Output the (X, Y) coordinate of the center of the cell containing the given text.  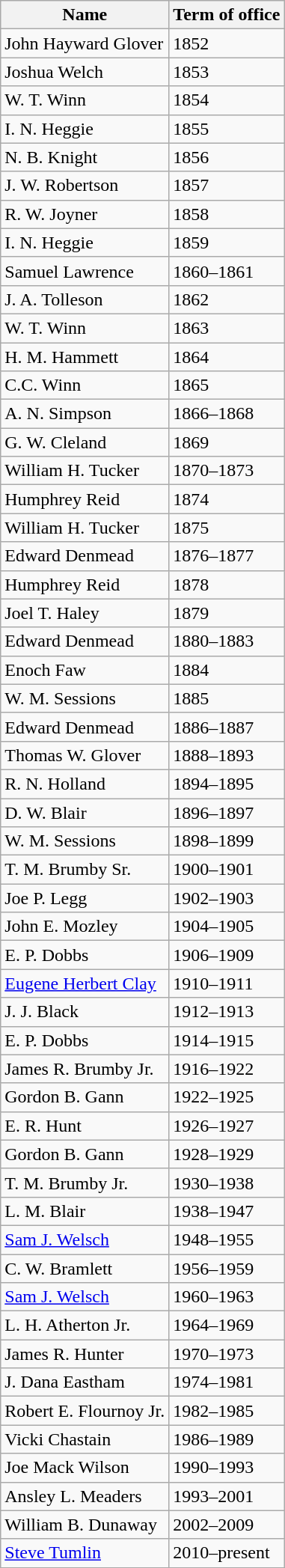
1880–1883 (227, 641)
1865 (227, 385)
H. M. Hammett (85, 357)
1930–1938 (227, 1183)
1852 (227, 43)
1960–1963 (227, 1297)
1885 (227, 698)
C.C. Winn (85, 385)
Name (85, 15)
1886–1887 (227, 727)
1875 (227, 528)
1902–1903 (227, 898)
Ansley L. Meaders (85, 1496)
1879 (227, 613)
Samuel Lawrence (85, 271)
John E. Mozley (85, 927)
G. W. Cleland (85, 442)
Steve Tumlin (85, 1553)
1948–1955 (227, 1239)
J. W. Robertson (85, 186)
E. R. Hunt (85, 1126)
1910–1911 (227, 983)
1856 (227, 157)
1904–1905 (227, 927)
1884 (227, 670)
1888–1893 (227, 755)
1870–1873 (227, 471)
1878 (227, 585)
1982–1985 (227, 1411)
T. M. Brumby Sr. (85, 870)
L. M. Blair (85, 1211)
1860–1861 (227, 271)
N. B. Knight (85, 157)
Eugene Herbert Clay (85, 983)
Robert E. Flournoy Jr. (85, 1411)
1938–1947 (227, 1211)
R. N. Holland (85, 784)
J. A. Tolleson (85, 299)
1922–1925 (227, 1097)
1970–1973 (227, 1354)
James R. Hunter (85, 1354)
J. Dana Eastham (85, 1382)
Term of office (227, 15)
1986–1989 (227, 1439)
1906–1909 (227, 955)
1876–1877 (227, 556)
1898–1899 (227, 841)
1974–1981 (227, 1382)
C. W. Bramlett (85, 1269)
1869 (227, 442)
Enoch Faw (85, 670)
A. N. Simpson (85, 414)
L. H. Atherton Jr. (85, 1326)
1855 (227, 129)
1859 (227, 242)
1866–1868 (227, 414)
Joshua Welch (85, 72)
William B. Dunaway (85, 1525)
John Hayward Glover (85, 43)
R. W. Joyner (85, 214)
1928–1929 (227, 1154)
1864 (227, 357)
1862 (227, 299)
2002–2009 (227, 1525)
Joe P. Legg (85, 898)
D. W. Blair (85, 812)
J. J. Black (85, 1012)
1914–1915 (227, 1040)
1857 (227, 186)
1853 (227, 72)
1896–1897 (227, 812)
1964–1969 (227, 1326)
Thomas W. Glover (85, 755)
James R. Brumby Jr. (85, 1069)
Joe Mack Wilson (85, 1468)
1894–1895 (227, 784)
1858 (227, 214)
Vicki Chastain (85, 1439)
1912–1913 (227, 1012)
Joel T. Haley (85, 613)
1874 (227, 499)
1926–1927 (227, 1126)
1900–1901 (227, 870)
2010–present (227, 1553)
1916–1922 (227, 1069)
1854 (227, 100)
1956–1959 (227, 1269)
1863 (227, 328)
1993–2001 (227, 1496)
T. M. Brumby Jr. (85, 1183)
1990–1993 (227, 1468)
